From the cell containing the given text, extract its center point as [X, Y] coordinate. 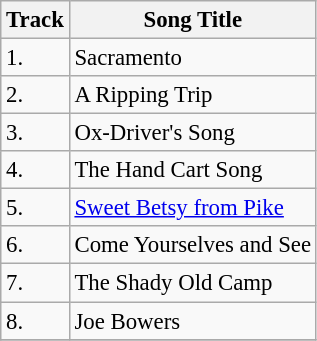
Sweet Betsy from Pike [192, 208]
Come Yourselves and See [192, 245]
6. [35, 245]
Sacramento [192, 58]
3. [35, 133]
Ox-Driver's Song [192, 133]
7. [35, 283]
Song Title [192, 20]
8. [35, 321]
Track [35, 20]
The Hand Cart Song [192, 170]
The Shady Old Camp [192, 283]
A Ripping Trip [192, 95]
5. [35, 208]
2. [35, 95]
Joe Bowers [192, 321]
1. [35, 58]
4. [35, 170]
